Output the (x, y) coordinate of the center of the cell containing the given text.  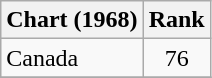
76 (176, 58)
Chart (1968) (72, 20)
Rank (176, 20)
Canada (72, 58)
